For the text-containing cell, return its midpoint in (X, Y) coordinate format. 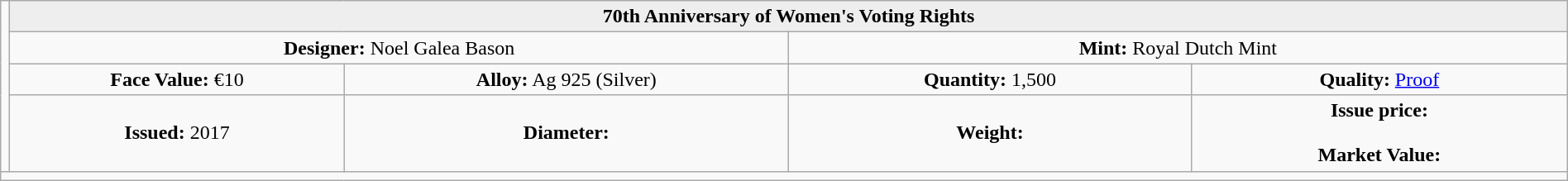
Issued: 2017 (177, 133)
Face Value: €10 (177, 79)
Weight: (989, 133)
Designer: Noel Galea Bason (399, 48)
Diameter: (566, 133)
Quality: Proof (1379, 79)
Mint: Royal Dutch Mint (1178, 48)
70th Anniversary of Women's Voting Rights (789, 17)
Quantity: 1,500 (989, 79)
Issue price: Market Value: (1379, 133)
Alloy: Ag 925 (Silver) (566, 79)
